Identify which cell holds the provided text, then report its [x, y] central coordinate. 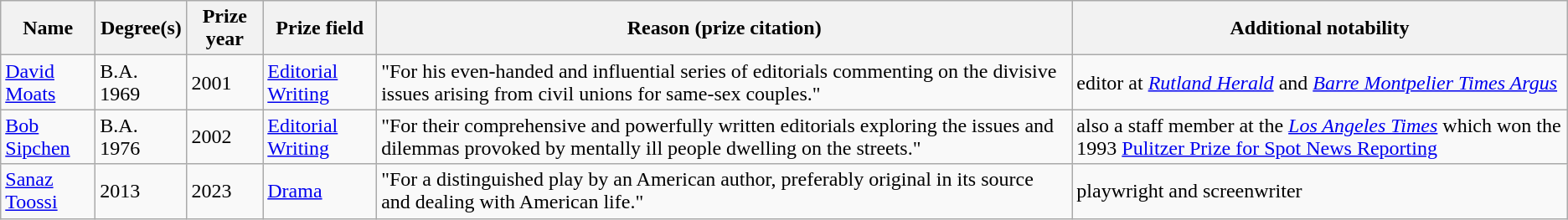
Prize year [224, 28]
2001 [224, 82]
editor at Rutland Herald and Barre Montpelier Times Argus [1320, 82]
Additional notability [1320, 28]
B.A. 1969 [141, 82]
Degree(s) [141, 28]
playwright and screenwriter [1320, 191]
Bob Sipchen [49, 137]
B.A. 1976 [141, 137]
2023 [224, 191]
David Moats [49, 82]
2002 [224, 137]
Prize field [320, 28]
also a staff member at the Los Angeles Times which won the 1993 Pulitzer Prize for Spot News Reporting [1320, 137]
Drama [320, 191]
"For a distinguished play by an American author, preferably original in its source and dealing with American life." [725, 191]
Name [49, 28]
Reason (prize citation) [725, 28]
Sanaz Toossi [49, 191]
"For his even-handed and influential series of editorials commenting on the divisive issues arising from civil unions for same-sex couples." [725, 82]
2013 [141, 191]
